Search for the cell housing the specified text and yield its [X, Y] center coordinate. 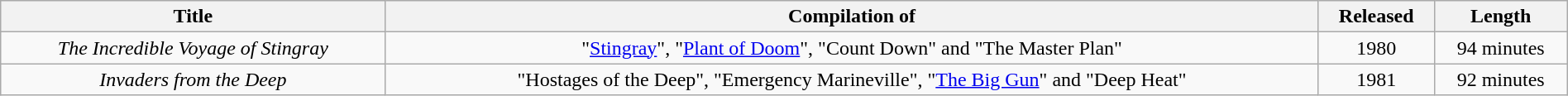
The Incredible Voyage of Stingray [194, 48]
Compilation of [852, 17]
92 minutes [1500, 79]
1980 [1376, 48]
Released [1376, 17]
Length [1500, 17]
"Hostages of the Deep", "Emergency Marineville", "The Big Gun" and "Deep Heat" [852, 79]
94 minutes [1500, 48]
Title [194, 17]
Invaders from the Deep [194, 79]
1981 [1376, 79]
"Stingray", "Plant of Doom", "Count Down" and "The Master Plan" [852, 48]
